Output the [X, Y] coordinate of the center of the cell containing the given text.  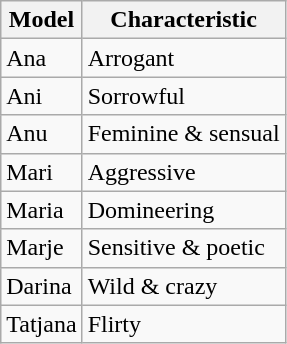
Maria [42, 210]
Sensitive & poetic [184, 248]
Flirty [184, 324]
Feminine & sensual [184, 134]
Model [42, 20]
Ana [42, 58]
Characteristic [184, 20]
Ani [42, 96]
Sorrowful [184, 96]
Arrogant [184, 58]
Anu [42, 134]
Tatjana [42, 324]
Aggressive [184, 172]
Darina [42, 286]
Domineering [184, 210]
Marje [42, 248]
Wild & crazy [184, 286]
Mari [42, 172]
